Return [X, Y] of the center of cell containing provided text 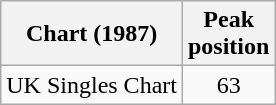
UK Singles Chart [92, 85]
63 [228, 85]
Chart (1987) [92, 34]
Peakposition [228, 34]
